For the text-containing cell, return its midpoint in (x, y) coordinate format. 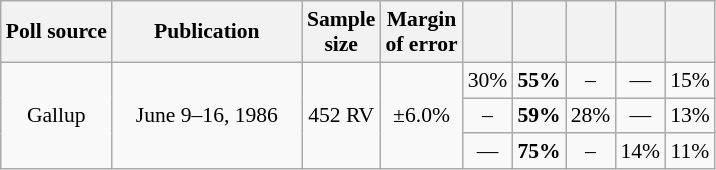
±6.0% (421, 116)
Poll source (56, 32)
30% (488, 80)
Samplesize (341, 32)
June 9–16, 1986 (207, 116)
15% (690, 80)
59% (538, 116)
Gallup (56, 116)
11% (690, 152)
452 RV (341, 116)
28% (591, 116)
Publication (207, 32)
55% (538, 80)
Marginof error (421, 32)
13% (690, 116)
14% (640, 152)
75% (538, 152)
